Scan for the cell matching the given text and deliver its [X, Y] coordinate at center. 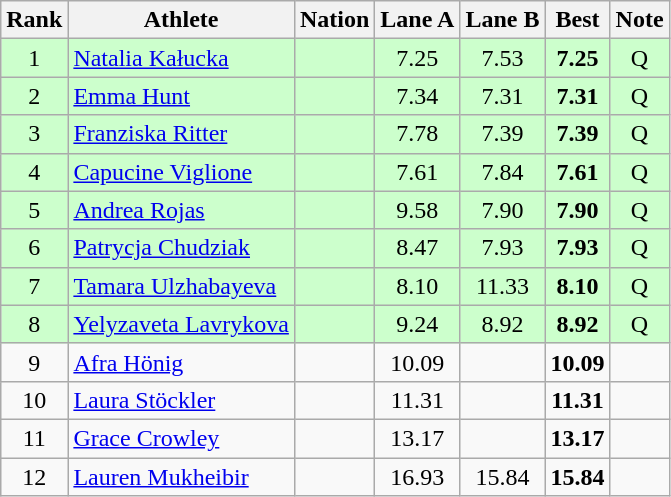
4 [34, 172]
Natalia Kałucka [182, 58]
Yelyzaveta Lavrykova [182, 324]
9.24 [418, 324]
9 [34, 362]
9.58 [418, 210]
16.93 [418, 477]
8 [34, 324]
5 [34, 210]
10 [34, 400]
7.84 [502, 172]
Andrea Rojas [182, 210]
Patrycja Chudziak [182, 248]
1 [34, 58]
Lane A [418, 20]
7 [34, 286]
3 [34, 134]
7.53 [502, 58]
Lane B [502, 20]
7.34 [418, 96]
Lauren Mukheibir [182, 477]
11.33 [502, 286]
Grace Crowley [182, 438]
11 [34, 438]
Emma Hunt [182, 96]
Capucine Viglione [182, 172]
Athlete [182, 20]
Franziska Ritter [182, 134]
Tamara Ulzhabayeva [182, 286]
Best [578, 20]
7.78 [418, 134]
8.47 [418, 248]
Afra Hönig [182, 362]
2 [34, 96]
6 [34, 248]
Laura Stöckler [182, 400]
12 [34, 477]
Note [640, 20]
Nation [334, 20]
Rank [34, 20]
